Return the [X, Y] coordinate for the center point of the cell that contains the specified text.  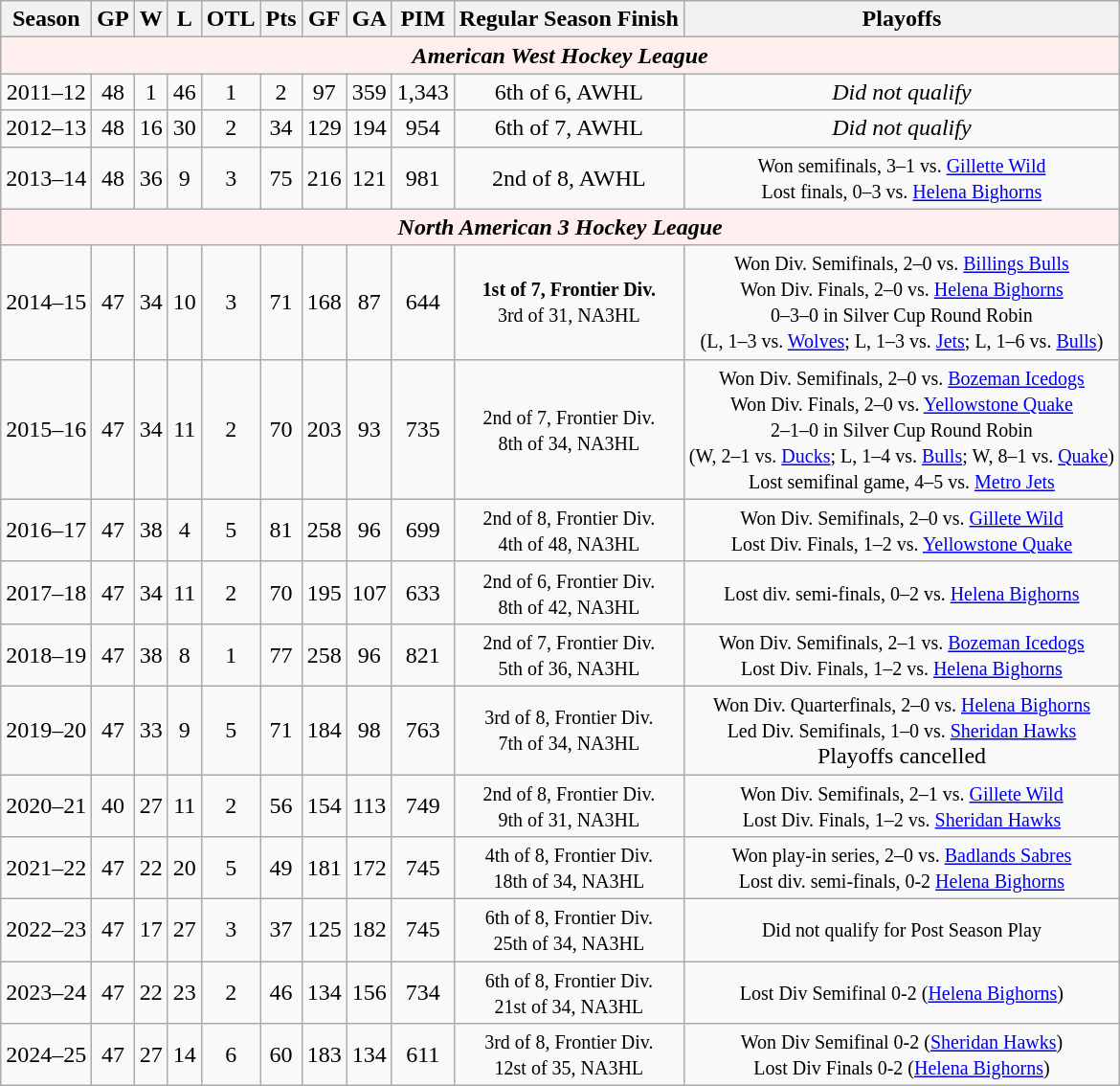
644 [423, 303]
20 [184, 868]
W [151, 19]
194 [370, 128]
182 [370, 931]
GP [113, 19]
49 [281, 868]
Pts [281, 19]
121 [370, 178]
113 [370, 804]
6 [231, 1055]
2012–13 [46, 128]
Lost div. semi-finals, 0–2 vs. Helena Bighorns [902, 592]
129 [324, 128]
6th of 8, Frontier Div.25th of 34, NA3HL [569, 931]
2018–19 [46, 655]
98 [370, 730]
23 [184, 992]
1,343 [423, 92]
87 [370, 303]
2013–14 [46, 178]
10 [184, 303]
2015–16 [46, 429]
Won Div. Semifinals, 2–0 vs. Gillete WildLost Div. Finals, 1–2 vs. Yellowstone Quake [902, 531]
181 [324, 868]
2011–12 [46, 92]
Won Div Semifinal 0-2 (Sheridan Hawks)Lost Div Finals 0-2 (Helena Bighorns) [902, 1055]
North American 3 Hockey League [561, 227]
2019–20 [46, 730]
6th of 6, AWHL [569, 92]
1st of 7, Frontier Div.3rd of 31, NA3HL [569, 303]
2022–23 [46, 931]
PIM [423, 19]
American West Hockey League [561, 56]
33 [151, 730]
Regular Season Finish [569, 19]
2014–15 [46, 303]
81 [281, 531]
734 [423, 992]
4th of 8, Frontier Div.18th of 34, NA3HL [569, 868]
2nd of 8, Frontier Div.4th of 48, NA3HL [569, 531]
168 [324, 303]
40 [113, 804]
203 [324, 429]
97 [324, 92]
2016–17 [46, 531]
125 [324, 931]
172 [370, 868]
3rd of 8, Frontier Div.12st of 35, NA3HL [569, 1055]
6th of 8, Frontier Div.21st of 34, NA3HL [569, 992]
Won Div. Quarterfinals, 2–0 vs. Helena BighornsLed Div. Semifinals, 1–0 vs. Sheridan HawksPlayoffs cancelled [902, 730]
2020–21 [46, 804]
OTL [231, 19]
77 [281, 655]
2024–25 [46, 1055]
30 [184, 128]
156 [370, 992]
699 [423, 531]
16 [151, 128]
954 [423, 128]
154 [324, 804]
8 [184, 655]
Won Div. Semifinals, 2–1 vs. Bozeman IcedogsLost Div. Finals, 1–2 vs. Helena Bighorns [902, 655]
17 [151, 931]
633 [423, 592]
6th of 7, AWHL [569, 128]
2nd of 7, Frontier Div.8th of 34, NA3HL [569, 429]
Season [46, 19]
Did not qualify for Post Season Play [902, 931]
L [184, 19]
195 [324, 592]
107 [370, 592]
2nd of 8, AWHL [569, 178]
14 [184, 1055]
GF [324, 19]
Lost Div Semifinal 0-2 (Helena Bighorns) [902, 992]
981 [423, 178]
3rd of 8, Frontier Div.7th of 34, NA3HL [569, 730]
821 [423, 655]
37 [281, 931]
611 [423, 1055]
60 [281, 1055]
2nd of 6, Frontier Div.8th of 42, NA3HL [569, 592]
Won Div. Semifinals, 2–1 vs. Gillete WildLost Div. Finals, 1–2 vs. Sheridan Hawks [902, 804]
36 [151, 178]
GA [370, 19]
2021–22 [46, 868]
749 [423, 804]
Won play-in series, 2–0 vs. Badlands SabresLost div. semi-finals, 0-2 Helena Bighorns [902, 868]
2017–18 [46, 592]
359 [370, 92]
56 [281, 804]
Won semifinals, 3–1 vs. Gillette WildLost finals, 0–3 vs. Helena Bighorns [902, 178]
4 [184, 531]
184 [324, 730]
183 [324, 1055]
Playoffs [902, 19]
75 [281, 178]
216 [324, 178]
2nd of 7, Frontier Div.5th of 36, NA3HL [569, 655]
93 [370, 429]
2nd of 8, Frontier Div.9th of 31, NA3HL [569, 804]
763 [423, 730]
2023–24 [46, 992]
735 [423, 429]
